Extract the (X, Y) coordinate from the center of the cell holding the provided text.  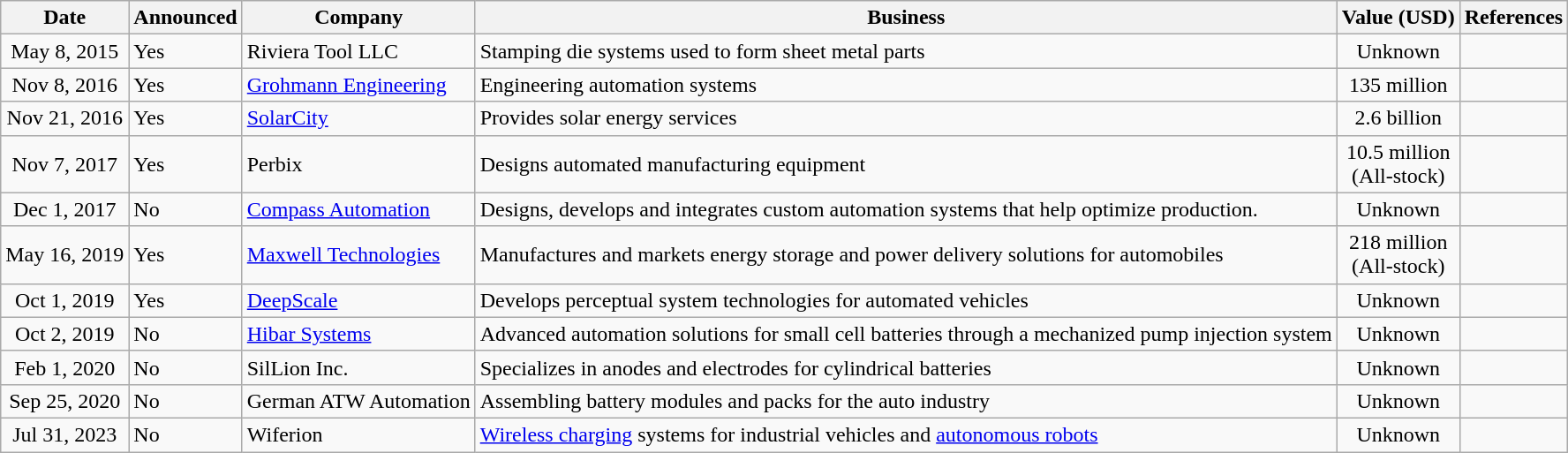
Maxwell Technologies (358, 254)
References (1513, 18)
Hibar Systems (358, 334)
Manufactures and markets energy storage and power delivery solutions for automobiles (906, 254)
Business (906, 18)
May 16, 2019 (65, 254)
Wireless charging systems for industrial vehicles and autonomous robots (906, 434)
Feb 1, 2020 (65, 367)
German ATW Automation (358, 401)
DeepScale (358, 300)
218 million (All-stock) (1398, 254)
Oct 1, 2019 (65, 300)
Sep 25, 2020 (65, 401)
Grohmann Engineering (358, 85)
10.5 million (All-stock) (1398, 164)
Riviera Tool LLC (358, 51)
Assembling battery modules and packs for the auto industry (906, 401)
SolarCity (358, 118)
Advanced automation solutions for small cell batteries through a mechanized pump injection system (906, 334)
Stamping die systems used to form sheet metal parts (906, 51)
Provides solar energy services (906, 118)
Wiferion (358, 434)
Develops perceptual system technologies for automated vehicles (906, 300)
SilLion Inc. (358, 367)
Announced (185, 18)
May 8, 2015 (65, 51)
Nov 7, 2017 (65, 164)
135 million (1398, 85)
Designs, develops and integrates custom automation systems that help optimize production. (906, 209)
Nov 21, 2016 (65, 118)
Value (USD) (1398, 18)
Perbix (358, 164)
Designs automated manufacturing equipment (906, 164)
Company (358, 18)
Engineering automation systems (906, 85)
2.6 billion (1398, 118)
Oct 2, 2019 (65, 334)
Nov 8, 2016 (65, 85)
Compass Automation (358, 209)
Dec 1, 2017 (65, 209)
Date (65, 18)
Jul 31, 2023 (65, 434)
Specializes in anodes and electrodes for cylindrical batteries (906, 367)
